Determine the (X, Y) coordinate at the center of the cell enclosing the given text.  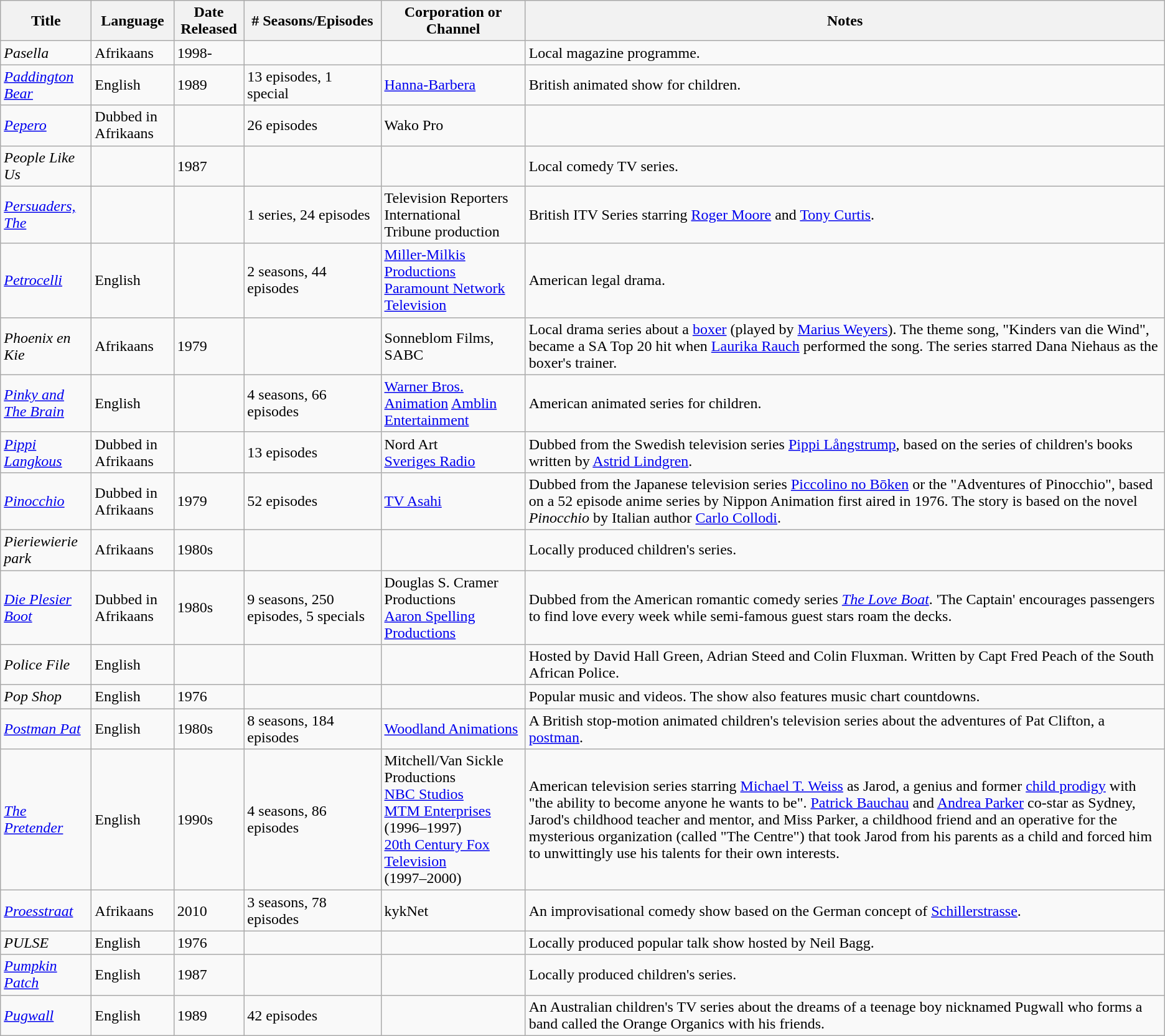
4 seasons, 86 episodes (312, 820)
Pugwall (46, 1015)
Date Released (209, 21)
Paddington Bear (46, 85)
Popular music and videos. The show also features music chart countdowns. (845, 697)
4 seasons, 66 episodes (312, 403)
13 episodes (312, 452)
Nord ArtSveriges Radio (453, 452)
Television Reporters InternationalTribune production (453, 215)
Title (46, 21)
Locally produced popular talk show hosted by Neil Bagg. (845, 943)
Wako Pro (453, 126)
Douglas S. Cramer ProductionsAaron Spelling Productions (453, 607)
Pieriewierie park (46, 550)
Local magazine programme. (845, 53)
PULSE (46, 943)
Pinky and The Brain (46, 403)
Miller-Milkis Productions Paramount Network Television (453, 280)
Sonneblom Films, SABC (453, 346)
42 episodes (312, 1015)
Pasella (46, 53)
2 seasons, 44 episodes (312, 280)
Corporation or Channel (453, 21)
13 episodes, 1 special (312, 85)
1990s (209, 820)
2010 (209, 911)
American animated series for children. (845, 403)
1998- (209, 53)
TV Asahi (453, 501)
3 seasons, 78 episodes (312, 911)
Pinocchio (46, 501)
American legal drama. (845, 280)
Pippi Langkous (46, 452)
Local comedy TV series. (845, 166)
Woodland Animations (453, 729)
Dubbed from the Swedish television series Pippi Långstrump, based on the series of children's books written by Astrid Lindgren. (845, 452)
Die Plesier Boot (46, 607)
Hosted by David Hall Green, Adrian Steed and Colin Fluxman. Written by Capt Fred Peach of the South African Police. (845, 665)
Pop Shop (46, 697)
# Seasons/Episodes (312, 21)
Petrocelli (46, 280)
An Australian children's TV series about the dreams of a teenage boy nicknamed Pugwall who forms a band called the Orange Organics with his friends. (845, 1015)
Postman Pat (46, 729)
British ITV Series starring Roger Moore and Tony Curtis. (845, 215)
8 seasons, 184 episodes (312, 729)
1 series, 24 episodes (312, 215)
9 seasons, 250 episodes, 5 specials (312, 607)
Police File (46, 665)
People Like Us (46, 166)
52 episodes (312, 501)
kykNet (453, 911)
Phoenix en Kie (46, 346)
Notes (845, 21)
Pumpkin Patch (46, 974)
Language (133, 21)
Persuaders, The (46, 215)
Warner Bros. Animation Amblin Entertainment (453, 403)
Hanna-Barbera (453, 85)
Proesstraat (46, 911)
An improvisational comedy show based on the German concept of Schillerstrasse. (845, 911)
A British stop-motion animated children's television series about the adventures of Pat Clifton, a postman. (845, 729)
Mitchell/Van Sickle ProductionsNBC StudiosMTM Enterprises(1996–1997)20th Century Fox Television(1997–2000) (453, 820)
Pepero (46, 126)
British animated show for children. (845, 85)
26 episodes (312, 126)
The Pretender (46, 820)
